For the text-containing cell, return its midpoint in (x, y) coordinate format. 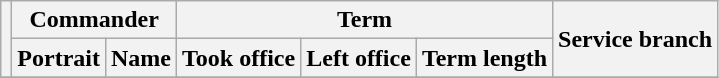
Portrait (59, 58)
Name (140, 58)
Left office (359, 58)
Term length (484, 58)
Service branch (636, 39)
Term (365, 20)
Commander (94, 20)
Took office (239, 58)
